Search for the cell housing the specified text and yield its (X, Y) center coordinate. 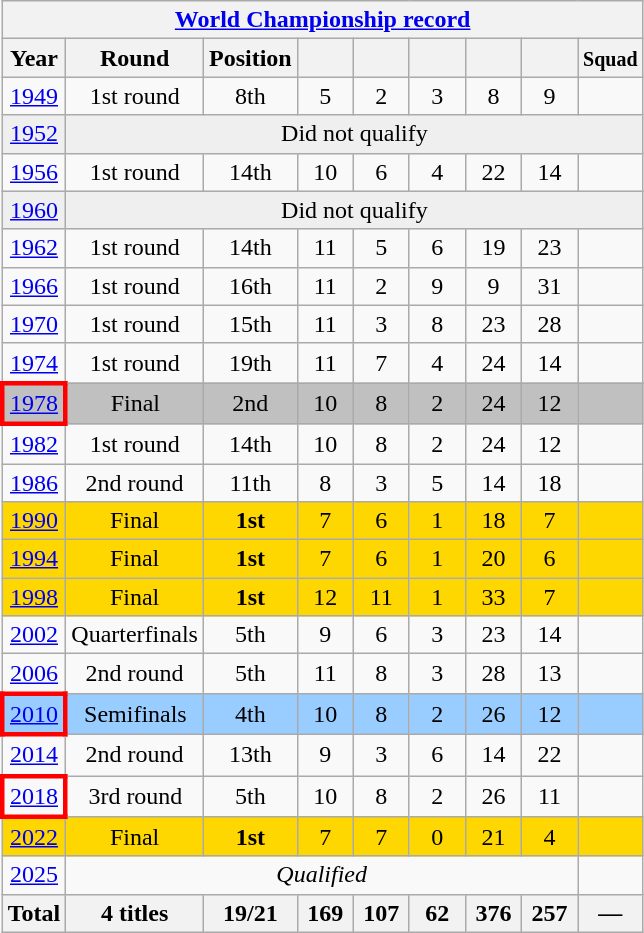
1970 (34, 324)
Quarterfinals (135, 635)
2022 (34, 837)
4th (250, 714)
2025 (34, 875)
Squad (611, 58)
Semifinals (135, 714)
15th (250, 324)
33 (493, 597)
1949 (34, 96)
4 titles (135, 913)
Round (135, 58)
257 (549, 913)
1956 (34, 172)
376 (493, 913)
19/21 (250, 913)
1998 (34, 597)
19 (493, 248)
19th (250, 363)
2nd (250, 404)
31 (549, 286)
3rd round (135, 796)
21 (493, 837)
1966 (34, 286)
1986 (34, 483)
— (611, 913)
13 (549, 674)
2006 (34, 674)
13th (250, 754)
Qualified (322, 875)
Position (250, 58)
2010 (34, 714)
16th (250, 286)
1982 (34, 444)
0 (437, 837)
World Championship record (322, 20)
20 (493, 559)
62 (437, 913)
1962 (34, 248)
1994 (34, 559)
1952 (34, 134)
2014 (34, 754)
11th (250, 483)
2002 (34, 635)
Year (34, 58)
1974 (34, 363)
Total (34, 913)
1978 (34, 404)
169 (325, 913)
107 (381, 913)
1960 (34, 210)
2018 (34, 796)
8th (250, 96)
1990 (34, 521)
